Identify which cell holds the provided text, then report its (X, Y) central coordinate. 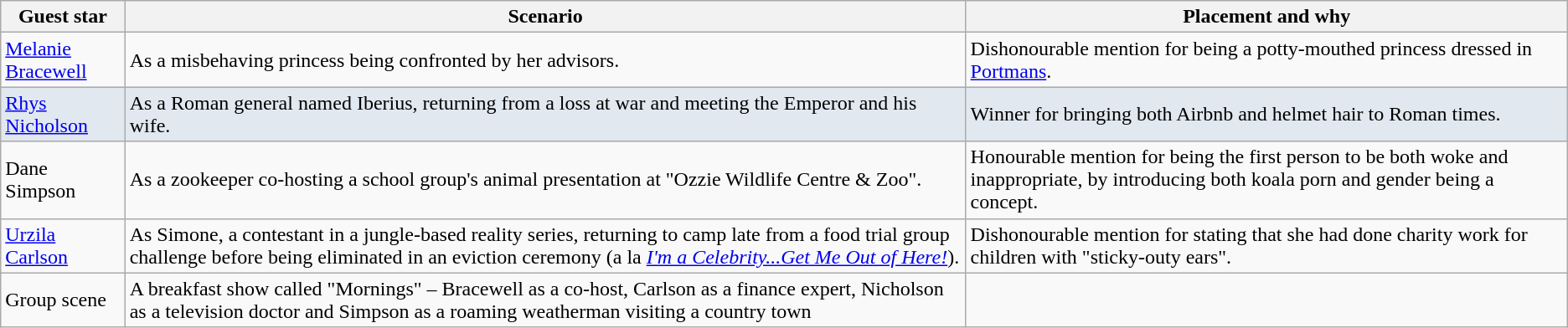
Placement and why (1266, 17)
Scenario (545, 17)
Dane Simpson (63, 180)
As a misbehaving princess being confronted by her advisors. (545, 60)
Rhys Nicholson (63, 114)
Group scene (63, 300)
As a Roman general named Iberius, returning from a loss at war and meeting the Emperor and his wife. (545, 114)
Honourable mention for being the first person to be both woke and inappropriate, by introducing both koala porn and gender being a concept. (1266, 180)
Dishonourable mention for stating that she had done charity work for children with "sticky-outy ears". (1266, 246)
Melanie Bracewell (63, 60)
Urzila Carlson (63, 246)
Guest star (63, 17)
As a zookeeper co-hosting a school group's animal presentation at "Ozzie Wildlife Centre & Zoo". (545, 180)
Winner for bringing both Airbnb and helmet hair to Roman times. (1266, 114)
Dishonourable mention for being a potty-mouthed princess dressed in Portmans. (1266, 60)
